Pinpoint the cell where the given text exists, returning its (X, Y) midpoint coordinate. 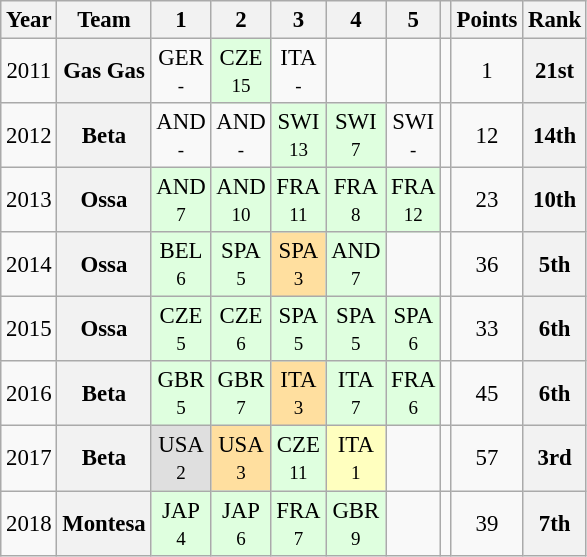
JAP6 (241, 524)
2015 (29, 330)
Points (486, 20)
GBR5 (181, 394)
2016 (29, 394)
5 (414, 20)
23 (486, 200)
39 (486, 524)
CZE6 (241, 330)
Team (104, 20)
ITA3 (298, 394)
FRA6 (414, 394)
5th (555, 264)
3rd (555, 458)
36 (486, 264)
ITA7 (356, 394)
14th (555, 136)
ITA- (298, 72)
45 (486, 394)
SWI13 (298, 136)
57 (486, 458)
2017 (29, 458)
7th (555, 524)
3 (298, 20)
12 (486, 136)
FRA12 (414, 200)
FRA11 (298, 200)
SWI- (414, 136)
SPA3 (298, 264)
GBR9 (356, 524)
JAP4 (181, 524)
BEL6 (181, 264)
SPA6 (414, 330)
2011 (29, 72)
Montesa (104, 524)
2018 (29, 524)
GER- (181, 72)
CZE11 (298, 458)
21st (555, 72)
10th (555, 200)
4 (356, 20)
CZE15 (241, 72)
SWI7 (356, 136)
FRA7 (298, 524)
ITA1 (356, 458)
2013 (29, 200)
AND10 (241, 200)
Rank (555, 20)
2014 (29, 264)
CZE5 (181, 330)
GBR7 (241, 394)
2 (241, 20)
2012 (29, 136)
FRA8 (356, 200)
USA3 (241, 458)
USA2 (181, 458)
33 (486, 330)
Gas Gas (104, 72)
Year (29, 20)
